Search for the cell housing the specified text and yield its [X, Y] center coordinate. 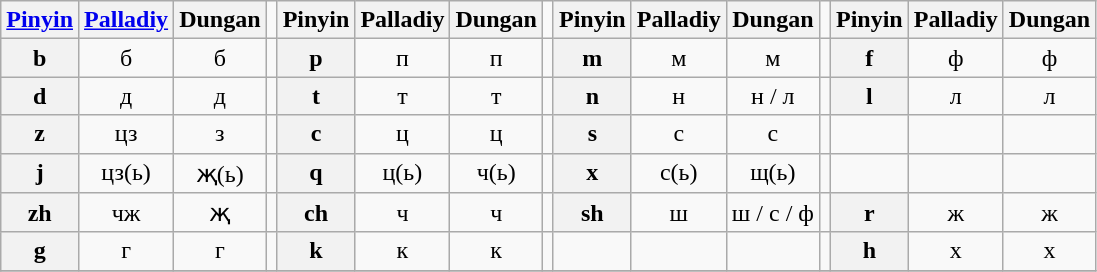
zh [40, 213]
c [316, 134]
ch [316, 213]
k [316, 251]
n [592, 96]
g [40, 251]
sh [592, 213]
t [316, 96]
l [869, 96]
s [592, 134]
чж [126, 213]
н [678, 96]
з [220, 134]
h [869, 251]
b [40, 58]
н / л [772, 96]
j [40, 173]
ш / с / ф [772, 213]
цз(ь) [126, 173]
r [869, 213]
z [40, 134]
d [40, 96]
ш [678, 213]
f [869, 58]
цз [126, 134]
m [592, 58]
щ(ь) [772, 173]
q [316, 173]
ц(ь) [402, 173]
p [316, 58]
җ(ь) [220, 173]
x [592, 173]
ч(ь) [496, 173]
җ [220, 213]
с(ь) [678, 173]
